For the text-containing cell, return its midpoint in [x, y] coordinate format. 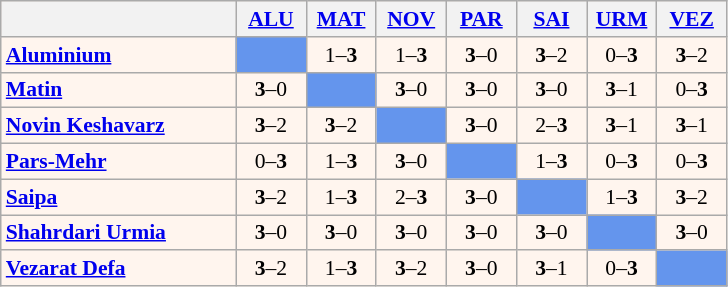
Aluminium [118, 55]
PAR [481, 19]
Matin [118, 90]
Saipa [118, 197]
ALU [271, 19]
Vezarat Defa [118, 269]
VEZ [692, 19]
SAI [551, 19]
MAT [341, 19]
Novin Keshavarz [118, 126]
Shahrdari Urmia [118, 233]
NOV [411, 19]
URM [621, 19]
Pars-Mehr [118, 162]
